Find where the given text appears and provide that cell's center as (X, Y) coordinate. 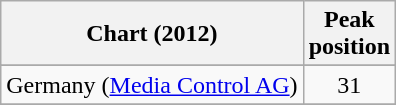
Peakposition (349, 34)
Chart (2012) (152, 34)
Germany (Media Control AG) (152, 85)
31 (349, 85)
